Detect which cell encompasses the target text, then output its [X, Y] center coordinate. 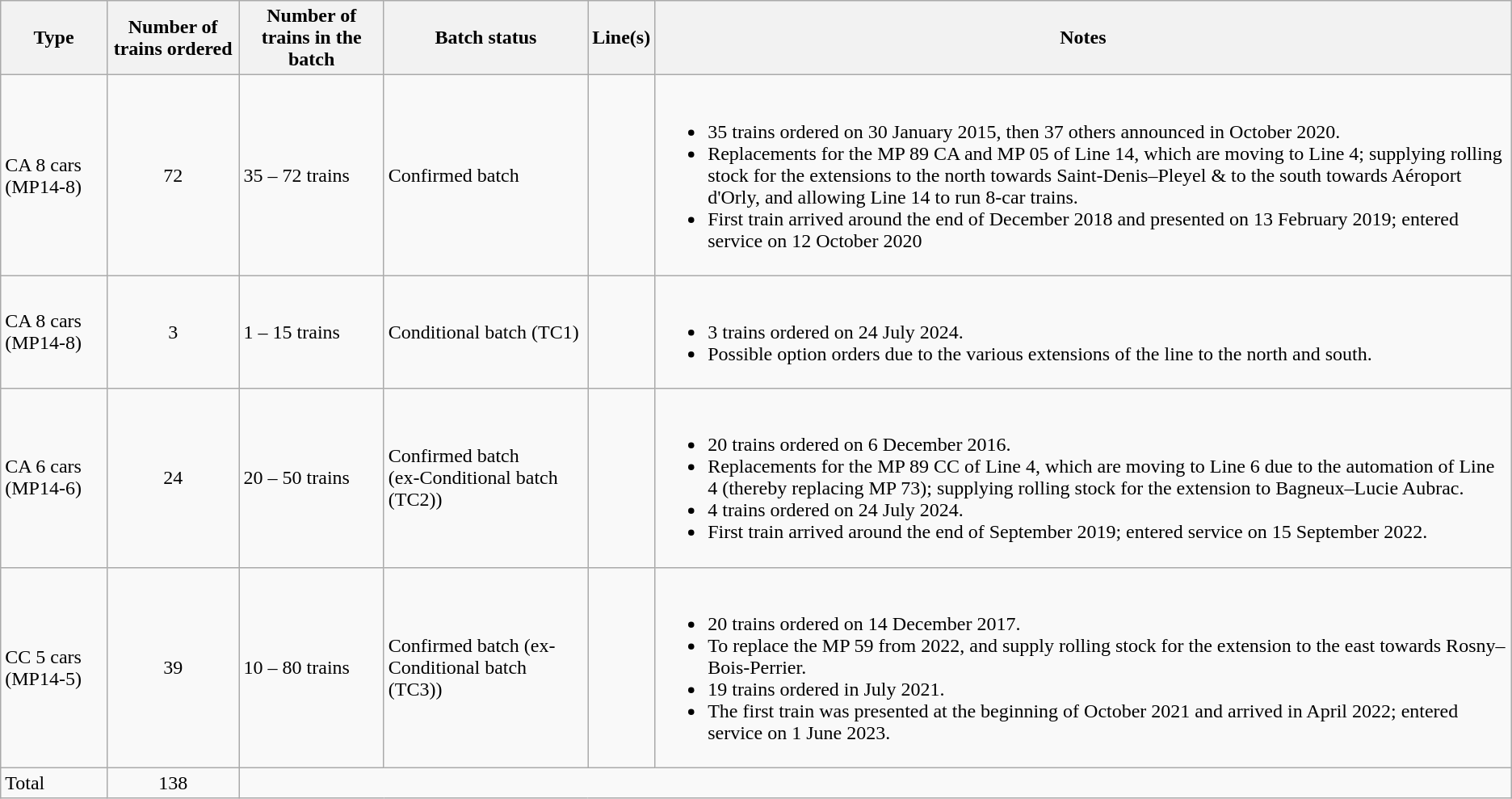
3 trains ordered on 24 July 2024.Possible option orders due to the various extensions of the line to the north and south. [1084, 332]
Conditional batch (TC1) [485, 332]
Confirmed batch(ex-Conditional batch (TC2)) [485, 478]
Number of trains in the batch [312, 38]
Number of trains ordered [173, 38]
CA 6 cars (MP14-6) [54, 478]
Type [54, 38]
39 [173, 667]
1 – 15 trains [312, 332]
3 [173, 332]
Line(s) [622, 38]
10 – 80 trains [312, 667]
35 – 72 trains [312, 175]
CC 5 cars (MP14-5) [54, 667]
20 – 50 trains [312, 478]
Total [54, 783]
Notes [1084, 38]
Batch status [485, 38]
24 [173, 478]
138 [173, 783]
Confirmed batch (ex-Conditional batch (TC3)) [485, 667]
Confirmed batch [485, 175]
72 [173, 175]
